Locate the cell with the specified text and output its (X, Y) center coordinate. 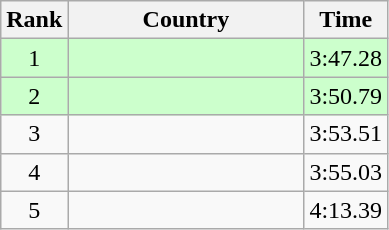
4 (34, 172)
3:50.79 (346, 96)
3 (34, 134)
5 (34, 210)
3:53.51 (346, 134)
2 (34, 96)
4:13.39 (346, 210)
Time (346, 20)
3:55.03 (346, 172)
Country (186, 20)
3:47.28 (346, 58)
1 (34, 58)
Rank (34, 20)
